Search for the cell housing the specified text and yield its (X, Y) center coordinate. 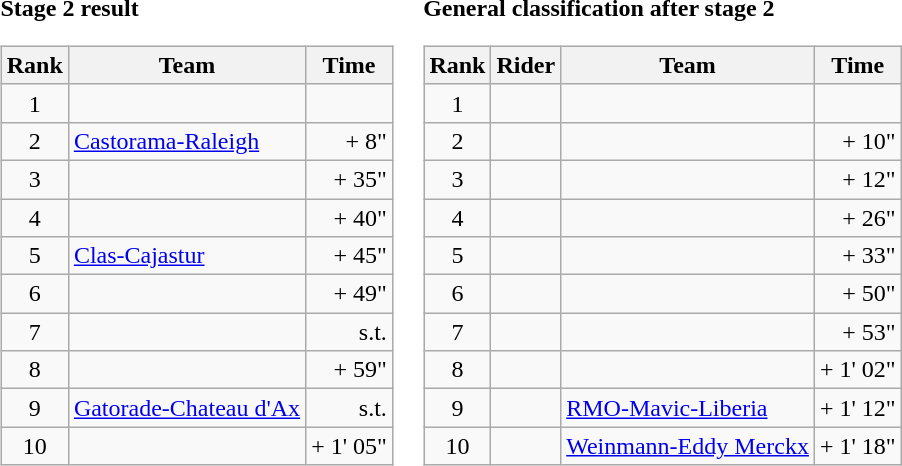
+ 49" (350, 294)
+ 1' 18" (858, 446)
Gatorade-Chateau d'Ax (186, 408)
+ 35" (350, 179)
+ 1' 05" (350, 446)
+ 59" (350, 370)
+ 50" (858, 294)
RMO-Mavic-Liberia (688, 408)
Clas-Cajastur (186, 256)
Rider (526, 65)
+ 1' 12" (858, 408)
Castorama-Raleigh (186, 141)
+ 8" (350, 141)
Weinmann-Eddy Merckx (688, 446)
+ 1' 02" (858, 370)
+ 45" (350, 256)
+ 40" (350, 217)
+ 33" (858, 256)
+ 10" (858, 141)
+ 12" (858, 179)
+ 26" (858, 217)
+ 53" (858, 332)
